Output the [X, Y] coordinate of the center of the cell containing the given text.  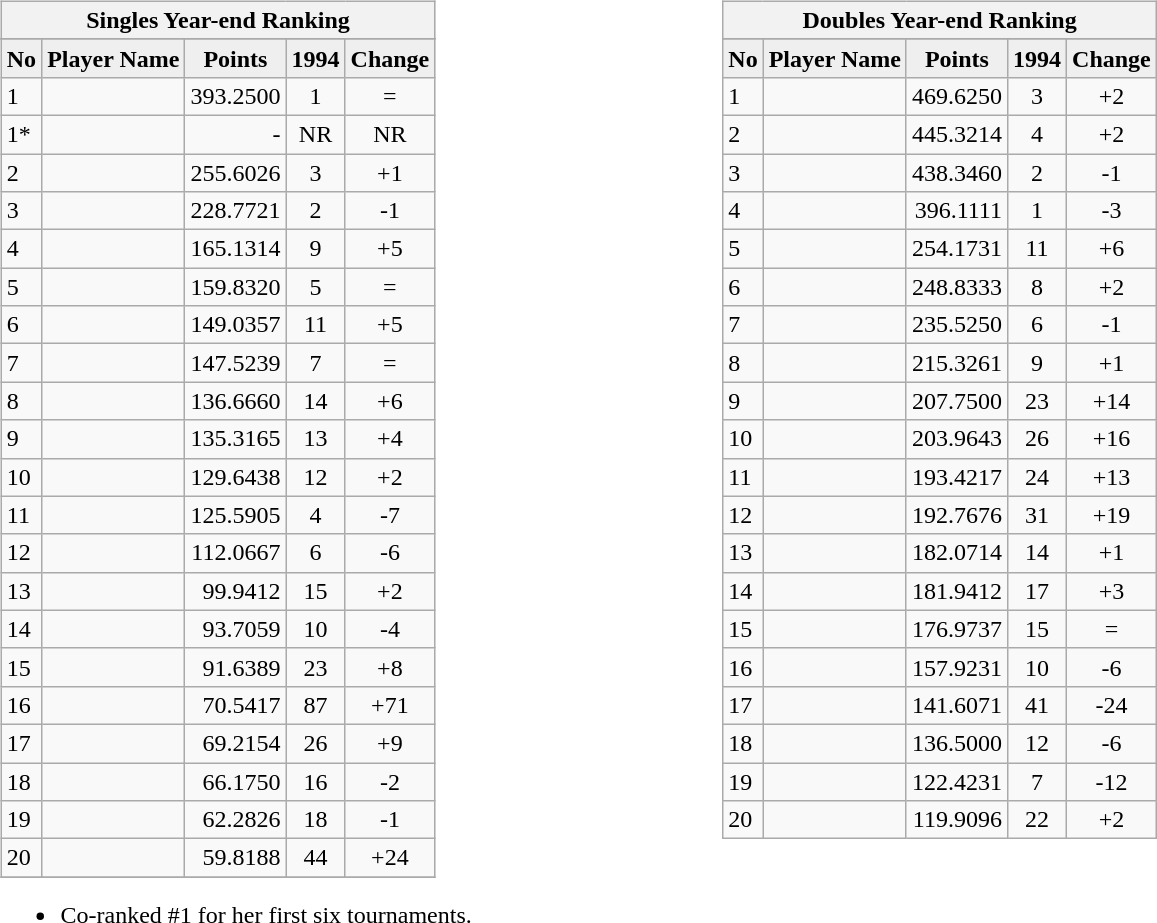
119.9096 [956, 820]
Doubles Year-end Ranking [940, 20]
Singles Year-end Ranking [218, 20]
-2 [390, 781]
62.2826 [236, 820]
149.0357 [236, 325]
1* [21, 134]
203.9643 [956, 439]
254.1731 [956, 249]
393.2500 [236, 96]
136.6660 [236, 401]
24 [1036, 477]
22 [1036, 820]
+3 [1112, 591]
+8 [390, 667]
- [236, 134]
159.8320 [236, 287]
+71 [390, 705]
235.5250 [956, 325]
+4 [390, 439]
59.8188 [236, 858]
+16 [1112, 439]
+24 [390, 858]
70.5417 [236, 705]
91.6389 [236, 667]
181.9412 [956, 591]
66.1750 [236, 781]
41 [1036, 705]
207.7500 [956, 401]
+13 [1112, 477]
255.6026 [236, 173]
+14 [1112, 401]
176.9737 [956, 629]
-3 [1112, 211]
193.4217 [956, 477]
147.5239 [236, 363]
+19 [1112, 515]
445.3214 [956, 134]
165.1314 [236, 249]
129.6438 [236, 477]
31 [1036, 515]
228.7721 [236, 211]
44 [316, 858]
248.8333 [956, 287]
87 [316, 705]
141.6071 [956, 705]
438.3460 [956, 173]
-12 [1112, 781]
112.0667 [236, 553]
182.0714 [956, 553]
192.7676 [956, 515]
-7 [390, 515]
215.3261 [956, 363]
69.2154 [236, 743]
396.1111 [956, 211]
469.6250 [956, 96]
-24 [1112, 705]
-4 [390, 629]
135.3165 [236, 439]
93.7059 [236, 629]
122.4231 [956, 781]
157.9231 [956, 667]
99.9412 [236, 591]
+9 [390, 743]
136.5000 [956, 743]
125.5905 [236, 515]
